Extract the [X, Y] coordinate from the center of the cell holding the provided text.  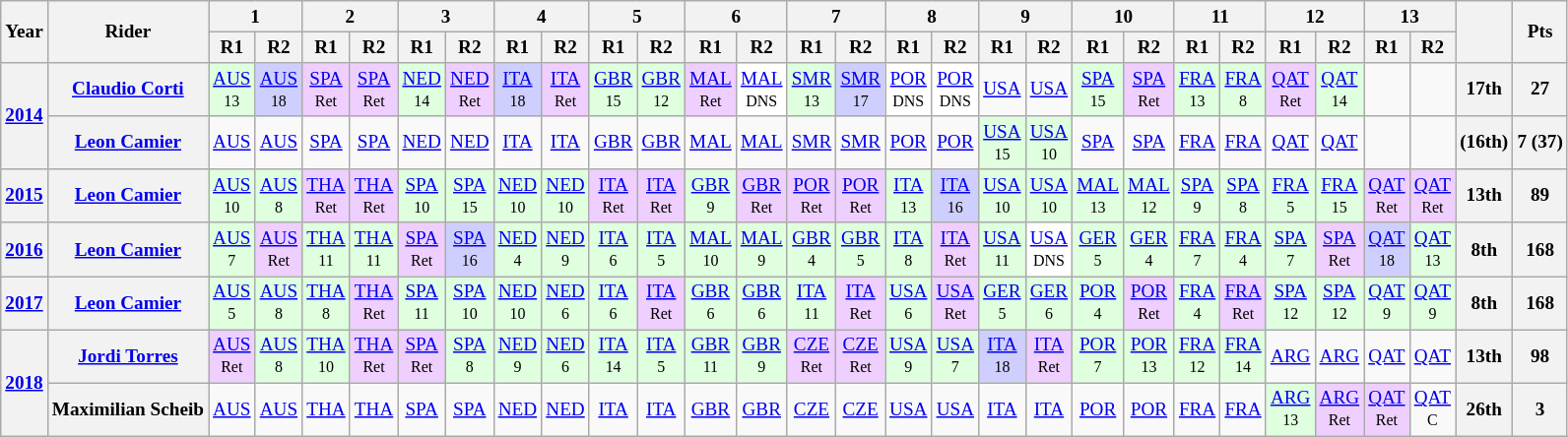
1 [256, 17]
GBR15 [613, 90]
FRA7 [1197, 249]
27 [1540, 90]
FRA8 [1243, 90]
4 [542, 17]
USARet [955, 302]
ITA14 [613, 356]
MAL9 [761, 249]
7 (37) [1540, 143]
MAL13 [1098, 196]
GBRRet [761, 196]
NEDRet [469, 90]
QATC [1432, 409]
GBR11 [711, 356]
POR7 [1098, 356]
13 [1410, 17]
GER4 [1149, 249]
USA7 [955, 356]
MAL10 [711, 249]
THA10 [327, 356]
AUS5 [232, 302]
SPA7 [1290, 249]
MALDNS [761, 90]
SPA11 [422, 302]
8 [932, 17]
Jordi Torres [128, 356]
SPA16 [469, 249]
POR13 [1149, 356]
ITA8 [908, 249]
SMR17 [861, 90]
FRARet [1243, 302]
Pts [1540, 31]
2017 [25, 302]
GBR4 [812, 249]
ARGRet [1339, 409]
2 [351, 17]
USADNS [1049, 249]
AUS10 [232, 196]
2015 [25, 196]
11 [1219, 17]
SPA9 [1197, 196]
FRA14 [1243, 356]
QAT18 [1387, 249]
FRA12 [1197, 356]
5 [636, 17]
2018 [25, 383]
MALRet [711, 90]
(16th) [1484, 143]
ITA16 [955, 196]
AUS7 [232, 249]
MAL12 [1149, 196]
ARG13 [1290, 409]
AUS18 [279, 90]
NED4 [518, 249]
USA9 [908, 356]
USA15 [1003, 143]
17th [1484, 90]
2016 [25, 249]
GBR5 [861, 249]
USA11 [1003, 249]
ITA11 [812, 302]
FRA15 [1339, 196]
USA6 [908, 302]
NED14 [422, 90]
POR4 [1098, 302]
89 [1540, 196]
SMR13 [812, 90]
98 [1540, 356]
FRA13 [1197, 90]
ITA13 [908, 196]
6 [737, 17]
GER6 [1049, 302]
QAT14 [1339, 90]
10 [1124, 17]
26th [1484, 409]
Claudio Corti [128, 90]
Year [25, 31]
12 [1314, 17]
GBR12 [662, 90]
9 [1026, 17]
AUS13 [232, 90]
2014 [25, 116]
THA8 [327, 302]
FRA5 [1290, 196]
QAT13 [1432, 249]
Rider [128, 31]
Maximilian Scheib [128, 409]
7 [835, 17]
